Find where the given text appears and provide that cell's center as [X, Y] coordinate. 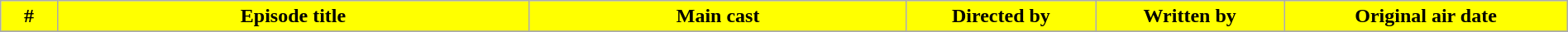
Episode title [293, 16]
Directed by [1001, 16]
Written by [1190, 16]
Main cast [718, 16]
Original air date [1426, 16]
# [29, 16]
